Provide the (x, y) coordinate of the cell's center where the given text is located.  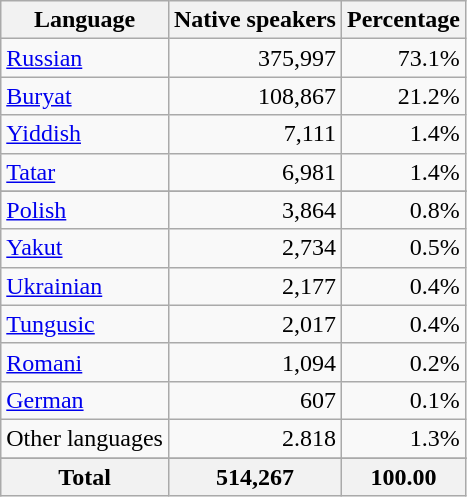
Russian (85, 58)
375,997 (254, 58)
0.8% (403, 210)
3,864 (254, 210)
1.3% (403, 438)
607 (254, 400)
2,734 (254, 248)
21.2% (403, 96)
7,111 (254, 134)
Romani (85, 362)
6,981 (254, 172)
1,094 (254, 362)
Yiddish (85, 134)
Native speakers (254, 20)
Tatar (85, 172)
Yakut (85, 248)
514,267 (254, 477)
German (85, 400)
Total (85, 477)
Ukrainian (85, 286)
0.5% (403, 248)
0.2% (403, 362)
100.00 (403, 477)
Percentage (403, 20)
Tungusic (85, 324)
2,177 (254, 286)
2,017 (254, 324)
Polish (85, 210)
Other languages (85, 438)
73.1% (403, 58)
108,867 (254, 96)
0.1% (403, 400)
2.818 (254, 438)
Buryat (85, 96)
Language (85, 20)
